Find where the given text appears and provide that cell's center as [x, y] coordinate. 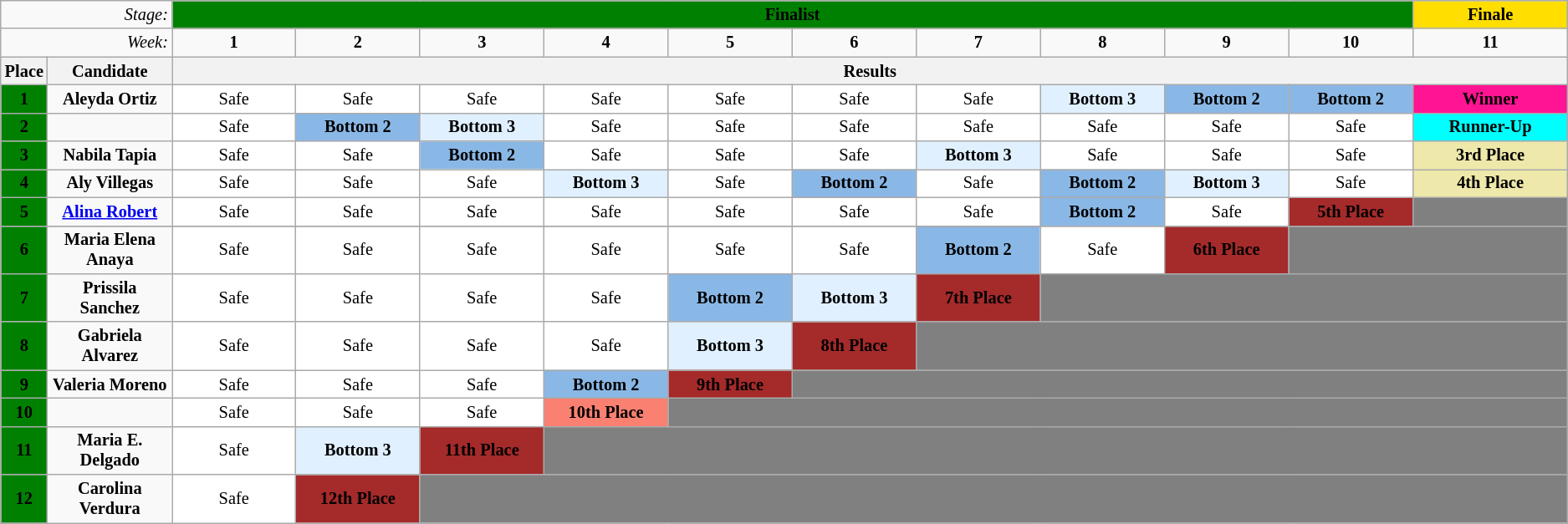
Alina Robert [110, 211]
Week: [87, 43]
Maria Elena Anaya [110, 250]
12 [24, 499]
Finalist [793, 14]
12th Place [358, 499]
7th Place [978, 298]
11th Place [482, 450]
4th Place [1490, 183]
Runner-Up [1490, 127]
Nabila Tapia [110, 155]
8th Place [854, 346]
Prissila Sanchez [110, 298]
Candidate [110, 71]
5th Place [1351, 211]
Maria E. Delgado [110, 450]
Aly Villegas [110, 183]
Carolina Verdura [110, 499]
Valeria Moreno [110, 384]
9th Place [730, 384]
Place [24, 71]
Stage: [87, 14]
Aleyda Ortiz [110, 99]
Winner [1490, 99]
Gabriela Alvarez [110, 346]
3rd Place [1490, 155]
Finale [1490, 14]
Results [870, 71]
6th Place [1226, 250]
10th Place [605, 412]
